Capture the cell that displays the provided text and extract its [X, Y] central coordinate. 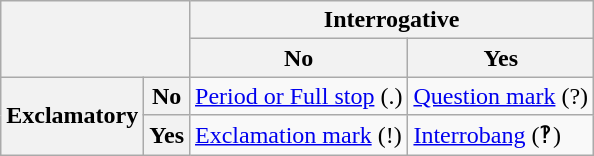
Interrobang (‽) [501, 135]
Question mark (?) [501, 96]
Interrogative [392, 20]
Period or Full stop (.) [299, 96]
Exclamatory [72, 116]
Exclamation mark (!) [299, 135]
